From the cell containing the given text, extract its center point as (x, y) coordinate. 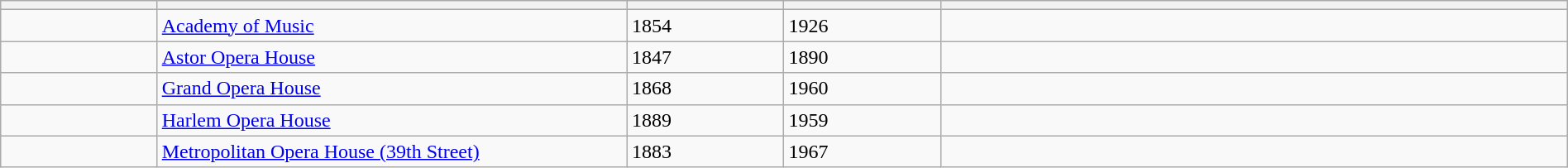
1883 (706, 151)
1960 (862, 89)
Grand Opera House (392, 89)
1890 (862, 57)
1959 (862, 120)
1854 (706, 26)
Harlem Opera House (392, 120)
1889 (706, 120)
Academy of Music (392, 26)
Astor Opera House (392, 57)
1967 (862, 151)
1868 (706, 89)
1847 (706, 57)
Metropolitan Opera House (39th Street) (392, 151)
1926 (862, 26)
